For the text-containing cell, return its midpoint in (x, y) coordinate format. 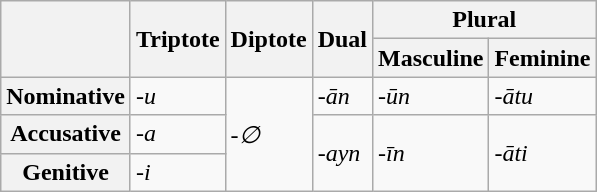
Diptote (268, 39)
-āti (542, 153)
Triptote (178, 39)
-ātu (542, 96)
-i (178, 172)
Dual (342, 39)
Masculine (431, 58)
-∅ (268, 134)
Accusative (66, 134)
Feminine (542, 58)
-ayn (342, 153)
Genitive (66, 172)
Plural (484, 20)
-u (178, 96)
-ūn (431, 96)
-a (178, 134)
-ān (342, 96)
Nominative (66, 96)
-īn (431, 153)
